Identify which cell holds the provided text, then report its (X, Y) central coordinate. 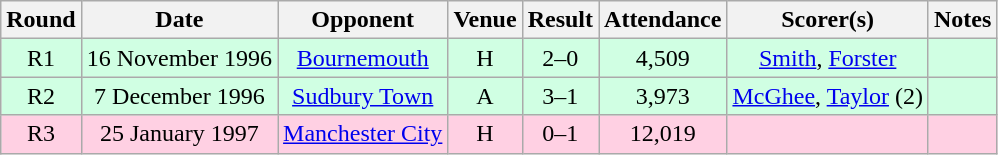
Bournemouth (363, 58)
25 January 1997 (179, 134)
Venue (485, 20)
A (485, 96)
Date (179, 20)
3,973 (663, 96)
Manchester City (363, 134)
McGhee, Taylor (2) (828, 96)
4,509 (663, 58)
R2 (41, 96)
Round (41, 20)
0–1 (560, 134)
Attendance (663, 20)
R3 (41, 134)
Sudbury Town (363, 96)
Smith, Forster (828, 58)
Scorer(s) (828, 20)
Opponent (363, 20)
3–1 (560, 96)
12,019 (663, 134)
16 November 1996 (179, 58)
7 December 1996 (179, 96)
Result (560, 20)
R1 (41, 58)
2–0 (560, 58)
Notes (962, 20)
